Find where the given text appears and provide that cell's center as [X, Y] coordinate. 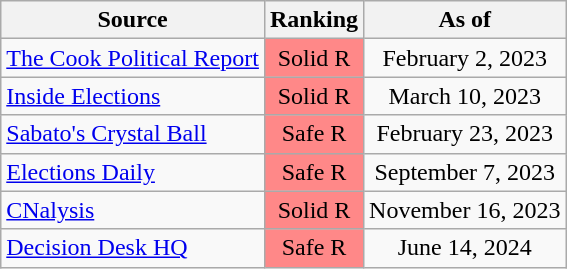
June 14, 2024 [465, 248]
November 16, 2023 [465, 210]
September 7, 2023 [465, 172]
March 10, 2023 [465, 96]
Decision Desk HQ [133, 248]
Source [133, 20]
The Cook Political Report [133, 58]
Inside Elections [133, 96]
February 23, 2023 [465, 134]
CNalysis [133, 210]
As of [465, 20]
Sabato's Crystal Ball [133, 134]
Ranking [314, 20]
February 2, 2023 [465, 58]
Elections Daily [133, 172]
